Scan for the cell matching the given text and deliver its [x, y] coordinate at center. 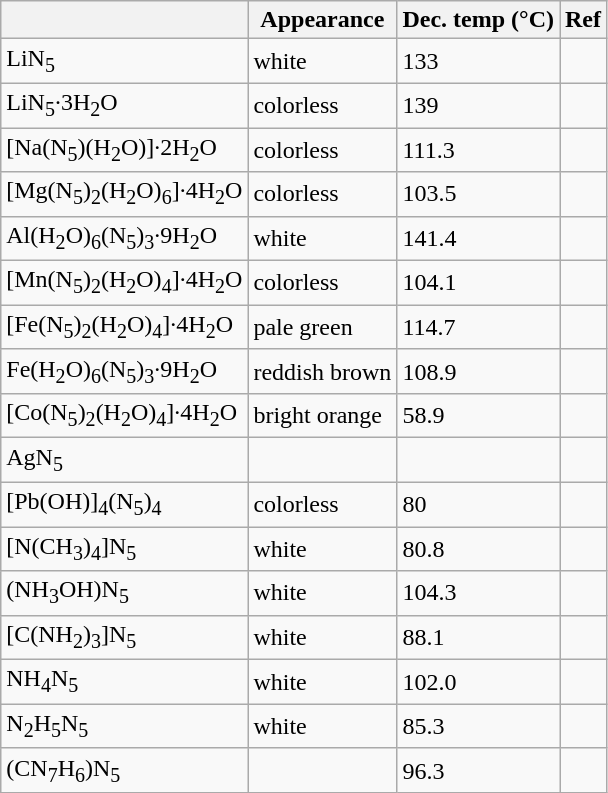
103.5 [478, 194]
96.3 [478, 770]
[Co(N5)2(H2O)4]·4H2O [124, 416]
bright orange [322, 416]
[Mg(N5)2(H2O)6]·4H2O [124, 194]
[Fe(N5)2(H2O)4]·4H2O [124, 327]
139 [478, 105]
111.3 [478, 150]
[N(CH3)4]N5 [124, 549]
LiN5 [124, 61]
[Na(N5)(H2O)]·2H2O [124, 150]
(CN7H6)N5 [124, 770]
Ref [584, 20]
85.3 [478, 726]
108.9 [478, 371]
80.8 [478, 549]
(NH3OH)N5 [124, 593]
Dec. temp (°C) [478, 20]
104.3 [478, 593]
88.1 [478, 637]
133 [478, 61]
LiN5·3H2O [124, 105]
[Mn(N5)2(H2O)4]·4H2O [124, 283]
N2H5N5 [124, 726]
AgN5 [124, 460]
pale green [322, 327]
[Pb(OH)]4(N5)4 [124, 504]
NH4N5 [124, 682]
141.4 [478, 238]
58.9 [478, 416]
80 [478, 504]
102.0 [478, 682]
[C(NH2)3]N5 [124, 637]
114.7 [478, 327]
Al(H2O)6(N5)3·9H2O [124, 238]
Fe(H2O)6(N5)3·9H2O [124, 371]
Appearance [322, 20]
reddish brown [322, 371]
104.1 [478, 283]
